Detect which cell encompasses the target text, then output its (x, y) center coordinate. 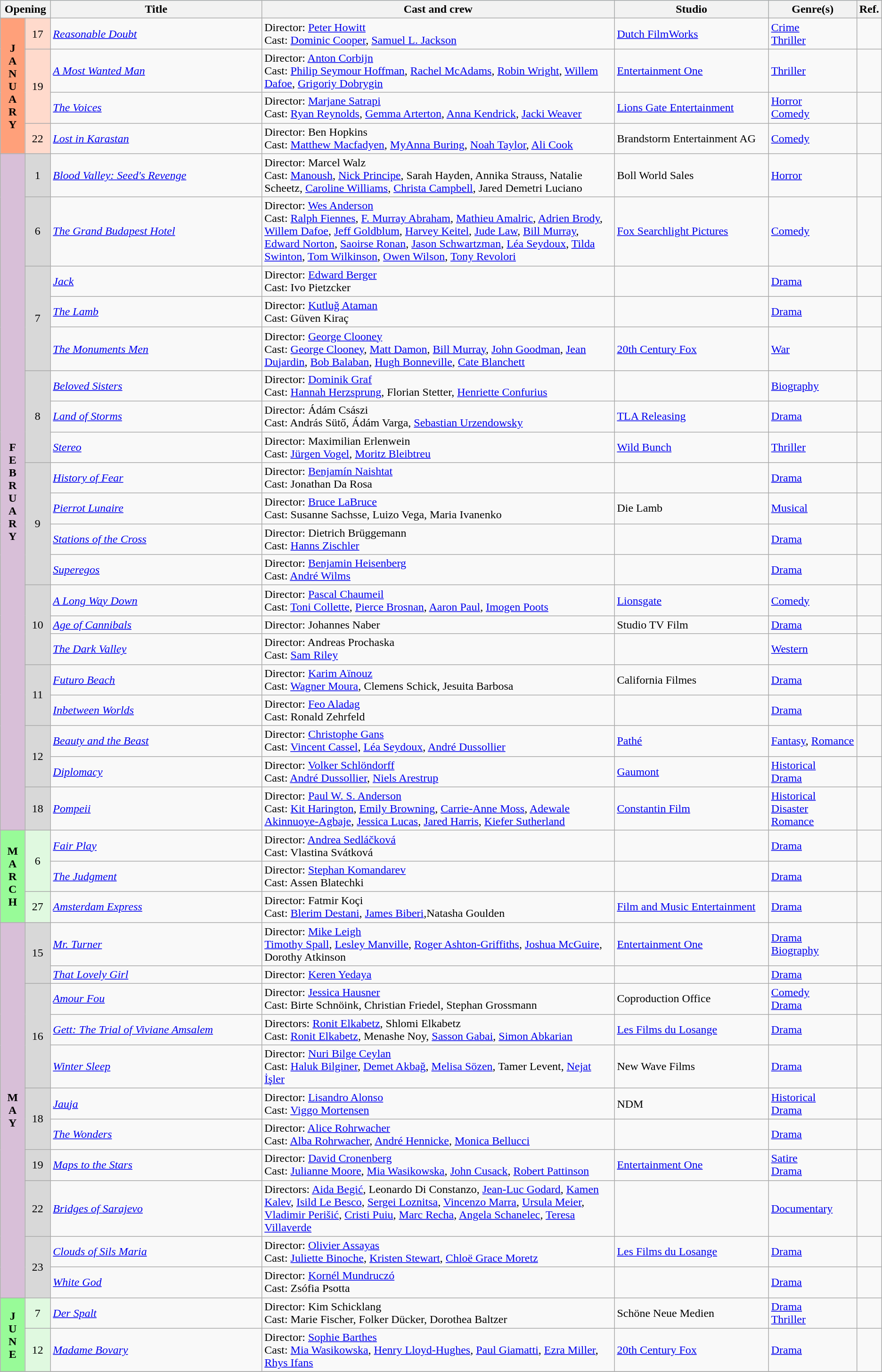
Blood Valley: Seed's Revenge (156, 175)
Pathé (692, 741)
Satire Drama (812, 1165)
Beauty and the Beast (156, 741)
Director: Dietrich Brüggemann Cast: Hanns Zischler (438, 539)
Inbetween Worlds (156, 710)
Amsterdam Express (156, 906)
Director: Jessica Hausner Cast: Birte Schnöink, Christian Friedel, Stephan Grossmann (438, 999)
1 (38, 175)
Brandstorm Entertainment AG (692, 139)
Biography (812, 385)
Fair Play (156, 845)
Director: Olivier Assayas Cast: Juliette Binoche, Kristen Stewart, Chloë Grace Moretz (438, 1251)
Pompeii (156, 808)
The Grand Budapest Hotel (156, 231)
Director: Christophe Gans Cast: Vincent Cassel, Léa Seydoux, André Dussollier (438, 741)
MAY (13, 1110)
The Judgment (156, 876)
Director: Lisandro Alonso Cast: Viggo Mortensen (438, 1103)
Director: Stephan Komandarev Cast: Assen Blatechki (438, 876)
Director: Benjamin Heisenberg Cast: André Wilms (438, 570)
The Dark Valley (156, 649)
Director: Pascal Chaumeil Cast: Toni Collette, Pierce Brosnan, Aaron Paul, Imogen Poots (438, 600)
Reasonable Doubt (156, 34)
Musical (812, 509)
Horror (812, 175)
JUNE (13, 1334)
Director: Anton Corbijn Cast: Philip Seymour Hoffman, Rachel McAdams, Robin Wright, Willem Dafoe, Grigoriy Dobrygin (438, 71)
Title (156, 9)
Crime Thriller (812, 34)
Cast and crew (438, 9)
Film and Music Entertainment (692, 906)
Ref. (869, 9)
FEBRUARY (13, 492)
Director: Alice Rohrwacher Cast: Alba Rohrwacher, André Hennicke, Monica Bellucci (438, 1135)
Studio TV Film (692, 625)
Land of Storms (156, 416)
Director: Mike Leigh Timothy Spall, Lesley Manville, Roger Ashton-Griffiths, Joshua McGuire, Dorothy Atkinson (438, 944)
Directors: Ronit Elkabetz, Shlomi Elkabetz Cast: Ronit Elkabetz, Menashe Noy, Sasson Gabai, Simon Abkarian (438, 1030)
Madame Bovary (156, 1350)
Winter Sleep (156, 1067)
Gaumont (692, 772)
Clouds of Sils Maria (156, 1251)
Drama Thriller (812, 1313)
Director: Edward Berger Cast: Ivo Pietzcker (438, 281)
Schöne Neue Medien (692, 1313)
Boll World Sales (692, 175)
Comedy Drama (812, 999)
Director: Bruce LaBruce Cast: Susanne Sachsse, Luizo Vega, Maria Ivanenko (438, 509)
10 (38, 625)
Studio (692, 9)
Director: Kim Schicklang Cast: Marie Fischer, Folker Dücker, Dorothea Baltzer (438, 1313)
Stations of the Cross (156, 539)
Futuro Beach (156, 679)
16 (38, 1036)
Opening (25, 9)
17 (38, 34)
Horror Comedy (812, 107)
Director: Ádám Császi Cast: András Sütő, Ádám Varga, Sebastian Urzendowsky (438, 416)
Amour Fou (156, 999)
Lost in Karastan (156, 139)
Director: David Cronenberg Cast: Julianne Moore, Mia Wasikowska, John Cusack, Robert Pattinson (438, 1165)
Lionsgate (692, 600)
TLA Releasing (692, 416)
Director: Sophie Barthes Cast: Mia Wasikowska, Henry Lloyd-Hughes, Paul Giamatti, Ezra Miller, Rhys Ifans (438, 1350)
The Voices (156, 107)
Dutch FilmWorks (692, 34)
Director: George Clooney Cast: George Clooney, Matt Damon, Bill Murray, John Goodman, Jean Dujardin, Bob Balaban, Hugh Bonneville, Cate Blanchett (438, 349)
JANUARY (13, 86)
Director: Peter Howitt Cast: Dominic Cooper, Samuel L. Jackson (438, 34)
War (812, 349)
Director: Volker Schlöndorff Cast: André Dussollier, Niels Arestrup (438, 772)
Director: Benjamín Naishtat Cast: Jonathan Da Rosa (438, 478)
Director: Maximilian Erlenwein Cast: Jürgen Vogel, Moritz Bleibtreu (438, 447)
Director: Kornél Mundruczó Cast: Zsófia Psotta (438, 1282)
27 (38, 906)
MARCH (13, 876)
Western (812, 649)
History of Fear (156, 478)
Fox Searchlight Pictures (692, 231)
The Monuments Men (156, 349)
11 (38, 695)
Coproduction Office (692, 999)
Age of Cannibals (156, 625)
A Long Way Down (156, 600)
Diplomacy (156, 772)
Director: Andreas Prochaska Cast: Sam Riley (438, 649)
Director: Johannes Naber (438, 625)
Maps to the Stars (156, 1165)
8 (38, 416)
Director: Ben Hopkins Cast: Matthew Macfadyen, MyAnna Buring, Noah Taylor, Ali Cook (438, 139)
California Filmes (692, 679)
Director: Feo Aladag Cast: Ronald Zehrfeld (438, 710)
Director: Keren Yedaya (438, 975)
23 (38, 1267)
Pierrot Lunaire (156, 509)
Superegos (156, 570)
Gett: The Trial of Viviane Amsalem (156, 1030)
15 (38, 953)
Director: Marjane Satrapi Cast: Ryan Reynolds, Gemma Arterton, Anna Kendrick, Jacki Weaver (438, 107)
Jauja (156, 1103)
Beloved Sisters (156, 385)
New Wave Films (692, 1067)
Genre(s) (812, 9)
That Lovely Girl (156, 975)
A Most Wanted Man (156, 71)
White God (156, 1282)
Die Lamb (692, 509)
Jack (156, 281)
Historical Disaster Romance (812, 808)
Mr. Turner (156, 944)
Director: Nuri Bilge Ceylan Cast: Haluk Bilginer, Demet Akbağ, Melisa Sözen, Tamer Levent, Nejat İşler (438, 1067)
Director: Andrea Sedláčková Cast: Vlastina Svátková (438, 845)
Der Spalt (156, 1313)
Documentary (812, 1208)
Stereo (156, 447)
Wild Bunch (692, 447)
The Wonders (156, 1135)
Director: Dominik Graf Cast: Hannah Herzsprung, Florian Stetter, Henriette Confurius (438, 385)
The Lamb (156, 312)
Director: Karim Aïnouz Cast: Wagner Moura, Clemens Schick, Jesuita Barbosa (438, 679)
Fantasy, Romance (812, 741)
Director: Kutluğ Ataman Cast: Güven Kiraç (438, 312)
Lions Gate Entertainment (692, 107)
Drama Biography (812, 944)
9 (38, 524)
Constantin Film (692, 808)
NDM (692, 1103)
Director: Fatmir Koçi Cast: Blerim Destani, James Biberi,Natasha Goulden (438, 906)
Bridges of Sarajevo (156, 1208)
